Extract the [x, y] coordinate from the center of the cell holding the provided text.  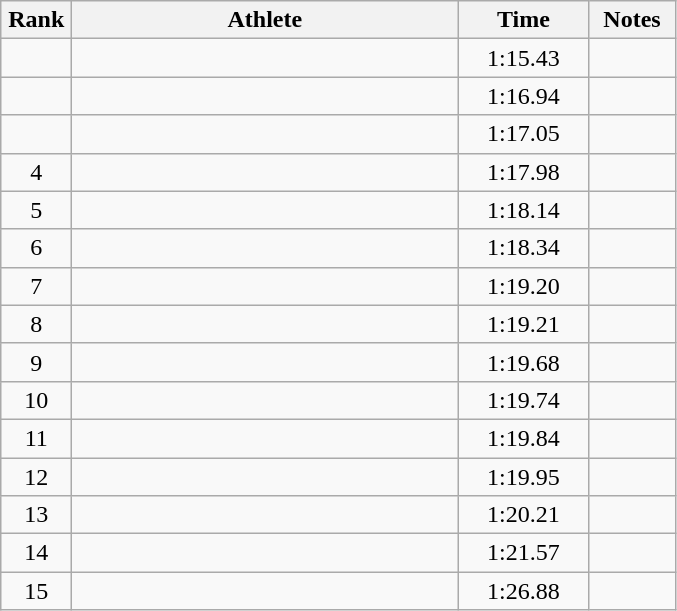
1:20.21 [524, 515]
1:17.98 [524, 172]
13 [36, 515]
14 [36, 553]
8 [36, 324]
1:19.21 [524, 324]
Rank [36, 20]
Notes [632, 20]
Athlete [265, 20]
1:18.34 [524, 248]
Time [524, 20]
1:19.95 [524, 477]
10 [36, 400]
1:17.05 [524, 134]
6 [36, 248]
1:21.57 [524, 553]
1:19.74 [524, 400]
1:15.43 [524, 58]
1:16.94 [524, 96]
15 [36, 591]
7 [36, 286]
1:26.88 [524, 591]
11 [36, 438]
5 [36, 210]
1:19.84 [524, 438]
4 [36, 172]
9 [36, 362]
12 [36, 477]
1:18.14 [524, 210]
1:19.68 [524, 362]
1:19.20 [524, 286]
